Detect which cell encompasses the target text, then output its (x, y) center coordinate. 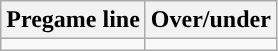
Pregame line (74, 20)
Over/under (210, 20)
